Determine the [X, Y] coordinate at the center of the cell enclosing the given text.  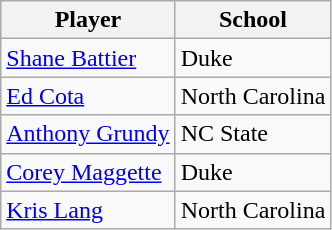
Ed Cota [88, 96]
NC State [253, 134]
Anthony Grundy [88, 134]
Corey Maggette [88, 172]
Player [88, 20]
School [253, 20]
Shane Battier [88, 58]
Kris Lang [88, 210]
